Extract the (x, y) coordinate from the center of the cell holding the provided text.  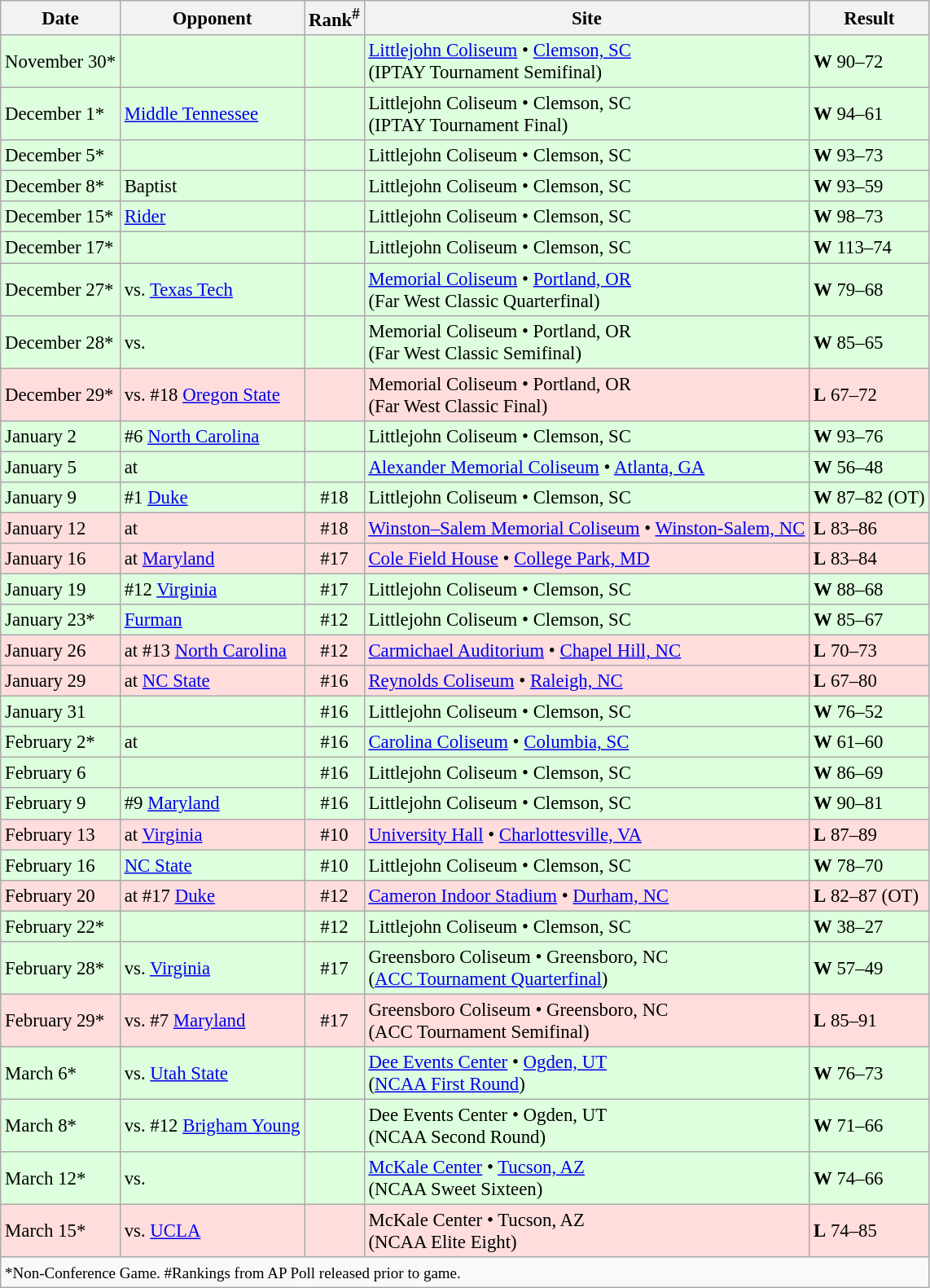
L 74–85 (870, 1232)
L 83–86 (870, 528)
Opponent (212, 18)
January 5 (60, 467)
W 94–61 (870, 114)
at Maryland (212, 559)
Date (60, 18)
W 85–65 (870, 342)
December 28* (60, 342)
Baptist (212, 187)
*Non-Conference Game. #Rankings from AP Poll released prior to game. (465, 1273)
W 90–72 (870, 62)
#9 Maryland (212, 804)
L 67–72 (870, 394)
January 16 (60, 559)
Memorial Coliseum • Portland, OR(Far West Classic Final) (586, 394)
W 78–70 (870, 865)
vs. UCLA (212, 1232)
Littlejohn Coliseum • Clemson, SC(IPTAY Tournament Semifinal) (586, 62)
December 15* (60, 218)
Littlejohn Coliseum • Clemson, SC(IPTAY Tournament Final) (586, 114)
March 15* (60, 1232)
February 13 (60, 834)
vs. #18 Oregon State (212, 394)
February 2* (60, 742)
December 17* (60, 248)
December 29* (60, 394)
W 87–82 (OT) (870, 498)
W 93–59 (870, 187)
L 83–84 (870, 559)
January 31 (60, 712)
L 85–91 (870, 1020)
#12 Virginia (212, 589)
January 23* (60, 620)
W 93–73 (870, 156)
at #13 North Carolina (212, 651)
Middle Tennessee (212, 114)
NC State (212, 865)
Winston–Salem Memorial Coliseum • Winston-Salem, NC (586, 528)
W 57–49 (870, 968)
March 8* (60, 1126)
Dee Events Center • Ogden, UT(NCAA Second Round) (586, 1126)
Memorial Coliseum • Portland, OR(Far West Classic Semifinal) (586, 342)
L 82–87 (OT) (870, 895)
L 70–73 (870, 651)
vs. #7 Maryland (212, 1020)
vs. #12 Brigham Young (212, 1126)
W 86–69 (870, 773)
February 20 (60, 895)
February 28* (60, 968)
vs. Utah State (212, 1074)
Cole Field House • College Park, MD (586, 559)
W 90–81 (870, 804)
McKale Center • Tucson, AZ(NCAA Elite Eight) (586, 1232)
University Hall • Charlottesville, VA (586, 834)
February 29* (60, 1020)
February 22* (60, 926)
McKale Center • Tucson, AZ(NCAA Sweet Sixteen) (586, 1178)
Site (586, 18)
Carmichael Auditorium • Chapel Hill, NC (586, 651)
W 38–27 (870, 926)
W 79–68 (870, 290)
November 30* (60, 62)
Cameron Indoor Stadium • Durham, NC (586, 895)
Reynolds Coliseum • Raleigh, NC (586, 681)
February 16 (60, 865)
vs. Virginia (212, 968)
Dee Events Center • Ogden, UT(NCAA First Round) (586, 1074)
W 113–74 (870, 248)
March 12* (60, 1178)
Carolina Coliseum • Columbia, SC (586, 742)
January 26 (60, 651)
W 98–73 (870, 218)
W 76–73 (870, 1074)
Rank# (334, 18)
L 87–89 (870, 834)
W 85–67 (870, 620)
Greensboro Coliseum • Greensboro, NC(ACC Tournament Semifinal) (586, 1020)
W 61–60 (870, 742)
Alexander Memorial Coliseum • Atlanta, GA (586, 467)
Result (870, 18)
#6 North Carolina (212, 436)
December 27* (60, 290)
December 1* (60, 114)
March 6* (60, 1074)
January 2 (60, 436)
W 56–48 (870, 467)
January 29 (60, 681)
vs. Texas Tech (212, 290)
W 88–68 (870, 589)
at Virginia (212, 834)
W 93–76 (870, 436)
January 12 (60, 528)
January 9 (60, 498)
W 74–66 (870, 1178)
Rider (212, 218)
February 9 (60, 804)
Furman (212, 620)
January 19 (60, 589)
at #17 Duke (212, 895)
December 8* (60, 187)
Greensboro Coliseum • Greensboro, NC(ACC Tournament Quarterfinal) (586, 968)
W 71–66 (870, 1126)
December 5* (60, 156)
at NC State (212, 681)
Memorial Coliseum • Portland, OR(Far West Classic Quarterfinal) (586, 290)
#1 Duke (212, 498)
February 6 (60, 773)
W 76–52 (870, 712)
L 67–80 (870, 681)
